Provide the (X, Y) coordinate of the cell's center where the given text is located.  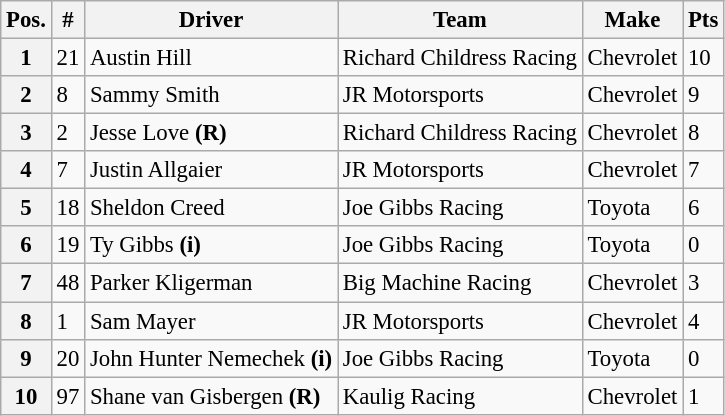
# (68, 20)
Team (460, 20)
Shane van Gisbergen (R) (212, 396)
Kaulig Racing (460, 396)
97 (68, 396)
21 (68, 58)
Sammy Smith (212, 95)
Make (632, 20)
Parker Kligerman (212, 283)
John Hunter Nemechek (i) (212, 358)
Big Machine Racing (460, 283)
Jesse Love (R) (212, 133)
Justin Allgaier (212, 170)
18 (68, 208)
Pos. (26, 20)
Driver (212, 20)
Pts (704, 20)
20 (68, 358)
48 (68, 283)
5 (26, 208)
19 (68, 245)
Sheldon Creed (212, 208)
Austin Hill (212, 58)
Sam Mayer (212, 321)
Ty Gibbs (i) (212, 245)
